Find where the given text appears and provide that cell's center as (X, Y) coordinate. 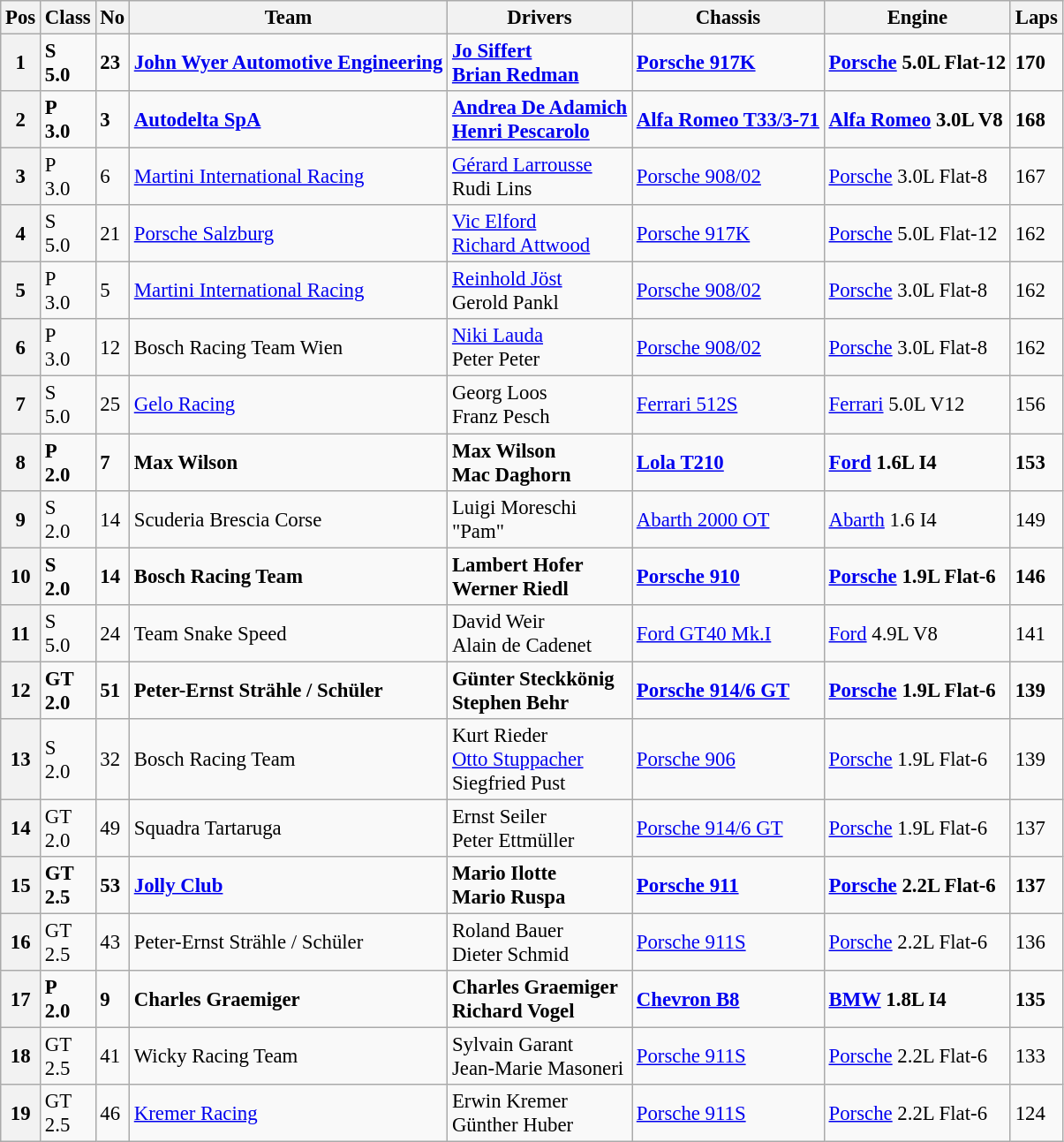
Autodelta SpA (288, 120)
Porsche 911 (728, 885)
Jolly Club (288, 885)
Alfa Romeo T33/3-71 (728, 120)
18 (21, 1056)
136 (1037, 942)
149 (1037, 519)
Porsche 906 (728, 760)
13 (21, 760)
53 (112, 885)
BMW 1.8L I4 (917, 1000)
167 (1037, 177)
Vic Elford Richard Attwood (540, 233)
Wicky Racing Team (288, 1056)
Class (69, 18)
Mario Ilotte Mario Ruspa (540, 885)
43 (112, 942)
133 (1037, 1056)
Sylvain Garant Jean-Marie Masoneri (540, 1056)
153 (1037, 463)
8 (21, 463)
32 (112, 760)
Scuderia Brescia Corse (288, 519)
Drivers (540, 18)
124 (1037, 1113)
Roland Bauer Dieter Schmid (540, 942)
Engine (917, 18)
Ford GT40 Mk.I (728, 632)
2 (21, 120)
135 (1037, 1000)
No (112, 18)
John Wyer Automotive Engineering (288, 64)
21 (112, 233)
Team (288, 18)
24 (112, 632)
16 (21, 942)
Lola T210 (728, 463)
Porsche 910 (728, 576)
Niki Lauda Peter Peter (540, 348)
Charles Graemiger Richard Vogel (540, 1000)
Ferrari 5.0L V12 (917, 405)
170 (1037, 64)
Alfa Romeo 3.0L V8 (917, 120)
11 (21, 632)
51 (112, 691)
Charles Graemiger (288, 1000)
Bosch Racing Team Wien (288, 348)
Gérard Larrousse Rudi Lins (540, 177)
25 (112, 405)
Kremer Racing (288, 1113)
Abarth 1.6 I4 (917, 519)
Luigi Moreschi "Pam" (540, 519)
Andrea De Adamich Henri Pescarolo (540, 120)
19 (21, 1113)
Lambert Hofer Werner Riedl (540, 576)
Max Wilson Mac Daghorn (540, 463)
Reinhold Jöst Gerold Pankl (540, 291)
Pos (21, 18)
156 (1037, 405)
17 (21, 1000)
Laps (1037, 18)
Kurt Rieder Otto Stuppacher Siegfried Pust (540, 760)
41 (112, 1056)
Max Wilson (288, 463)
Ferrari 512S (728, 405)
Chevron B8 (728, 1000)
4 (21, 233)
23 (112, 64)
146 (1037, 576)
David Weir Alain de Cadenet (540, 632)
15 (21, 885)
Ford 1.6L I4 (917, 463)
10 (21, 576)
Günter Steckkönig Stephen Behr (540, 691)
168 (1037, 120)
Georg Loos Franz Pesch (540, 405)
Ford 4.9L V8 (917, 632)
141 (1037, 632)
Erwin Kremer Günther Huber (540, 1113)
Gelo Racing (288, 405)
Jo Siffert Brian Redman (540, 64)
1 (21, 64)
46 (112, 1113)
Chassis (728, 18)
Porsche Salzburg (288, 233)
Squadra Tartaruga (288, 828)
Abarth 2000 OT (728, 519)
Team Snake Speed (288, 632)
49 (112, 828)
Ernst Seiler Peter Ettmüller (540, 828)
